Determine the [X, Y] coordinate at the center of the cell enclosing the given text.  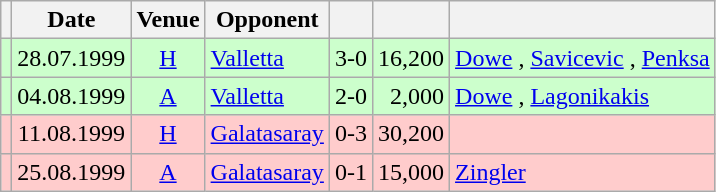
Opponent [267, 20]
2-0 [350, 96]
Dowe , Savicevic , Penksa [583, 58]
2,000 [410, 96]
28.07.1999 [72, 58]
0-3 [350, 134]
25.08.1999 [72, 172]
0-1 [350, 172]
04.08.1999 [72, 96]
15,000 [410, 172]
11.08.1999 [72, 134]
3-0 [350, 58]
Venue [168, 20]
Zingler [583, 172]
Dowe , Lagonikakis [583, 96]
Date [72, 20]
16,200 [410, 58]
30,200 [410, 134]
